Output the [X, Y] coordinate of the center of the cell containing the given text.  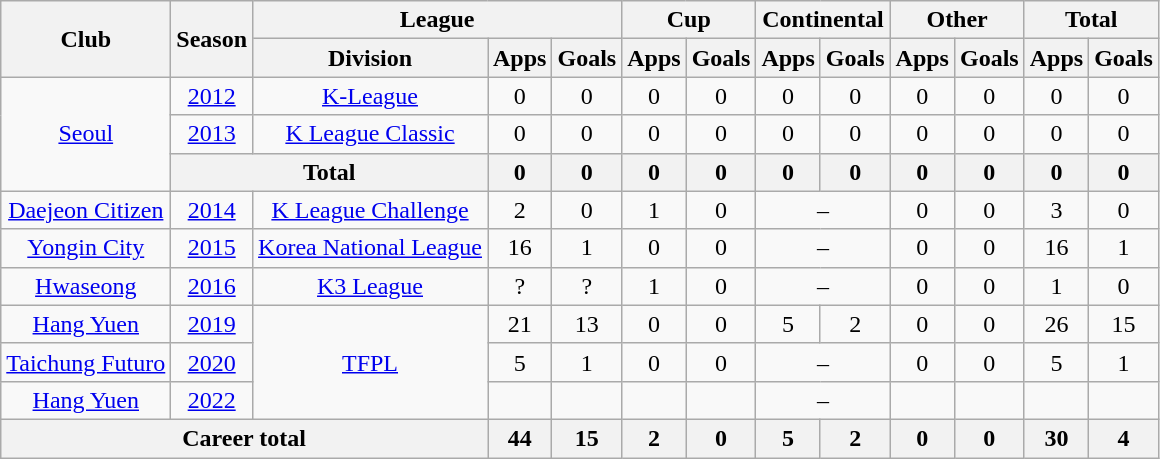
2016 [212, 286]
Korea National League [370, 248]
26 [1056, 324]
Hwaseong [86, 286]
13 [587, 324]
Club [86, 39]
Seoul [86, 134]
44 [520, 438]
21 [520, 324]
Continental [823, 20]
K-League [370, 96]
Career total [244, 438]
2019 [212, 324]
4 [1124, 438]
3 [1056, 210]
Yongin City [86, 248]
2022 [212, 400]
Season [212, 39]
Taichung Futuro [86, 362]
Cup [689, 20]
2014 [212, 210]
Division [370, 58]
K3 League [370, 286]
2013 [212, 134]
Daejeon Citizen [86, 210]
K League Challenge [370, 210]
TFPL [370, 362]
League [438, 20]
K League Classic [370, 134]
2012 [212, 96]
2020 [212, 362]
2015 [212, 248]
Other [957, 20]
30 [1056, 438]
